Search for the cell housing the specified text and yield its [x, y] center coordinate. 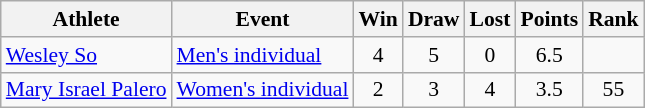
Mary Israel Palero [86, 90]
3 [434, 90]
Rank [614, 19]
Wesley So [86, 55]
2 [378, 90]
5 [434, 55]
Lost [490, 19]
Women's individual [263, 90]
Points [549, 19]
Athlete [86, 19]
0 [490, 55]
3.5 [549, 90]
Draw [434, 19]
55 [614, 90]
Win [378, 19]
Men's individual [263, 55]
Event [263, 19]
6.5 [549, 55]
